For the text-containing cell, return its midpoint in (X, Y) coordinate format. 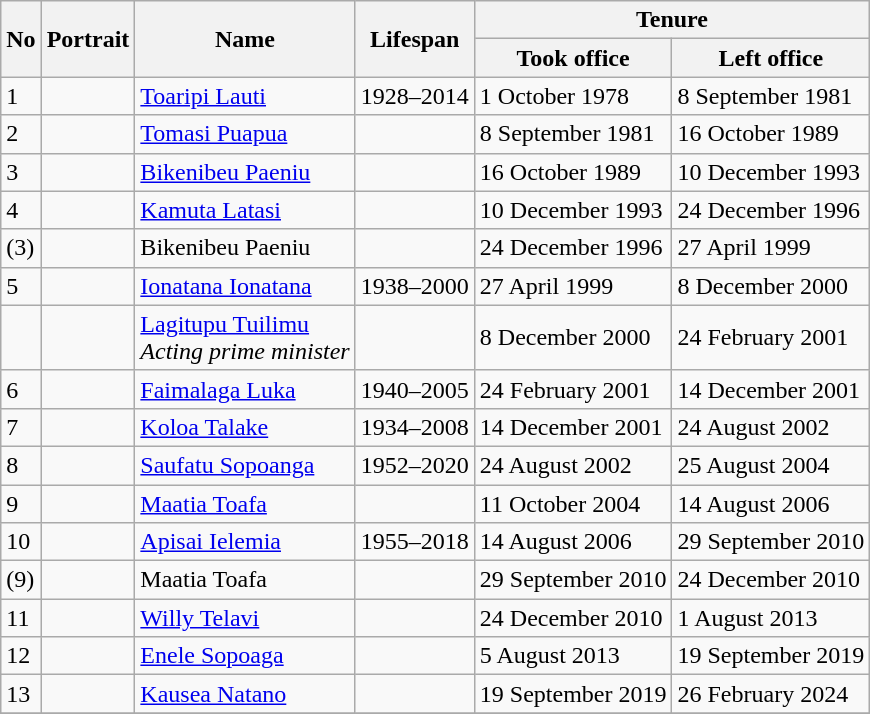
3 (21, 172)
6 (21, 389)
1940–2005 (414, 389)
Kamuta Latasi (245, 210)
1934–2008 (414, 427)
1 (21, 96)
10 (21, 542)
Toaripi Lauti (245, 96)
9 (21, 503)
11 October 2004 (573, 503)
13 (21, 694)
No (21, 39)
Apisai Ielemia (245, 542)
5 (21, 286)
5 August 2013 (573, 656)
(3) (21, 248)
Tenure (672, 20)
8 (21, 465)
Enele Sopoaga (245, 656)
12 (21, 656)
Lifespan (414, 39)
Tomasi Puapua (245, 134)
Lagitupu TuilimuActing prime minister (245, 338)
Took office (573, 58)
Faimalaga Luka (245, 389)
Willy Telavi (245, 618)
25 August 2004 (771, 465)
(9) (21, 580)
1938–2000 (414, 286)
Name (245, 39)
1952–2020 (414, 465)
4 (21, 210)
Kausea Natano (245, 694)
2 (21, 134)
1928–2014 (414, 96)
1955–2018 (414, 542)
1 October 1978 (573, 96)
Koloa Talake (245, 427)
Left office (771, 58)
Portrait (88, 39)
11 (21, 618)
7 (21, 427)
Saufatu Sopoanga (245, 465)
Ionatana Ionatana (245, 286)
26 February 2024 (771, 694)
1 August 2013 (771, 618)
